Pinpoint the cell where the given text exists, returning its (X, Y) midpoint coordinate. 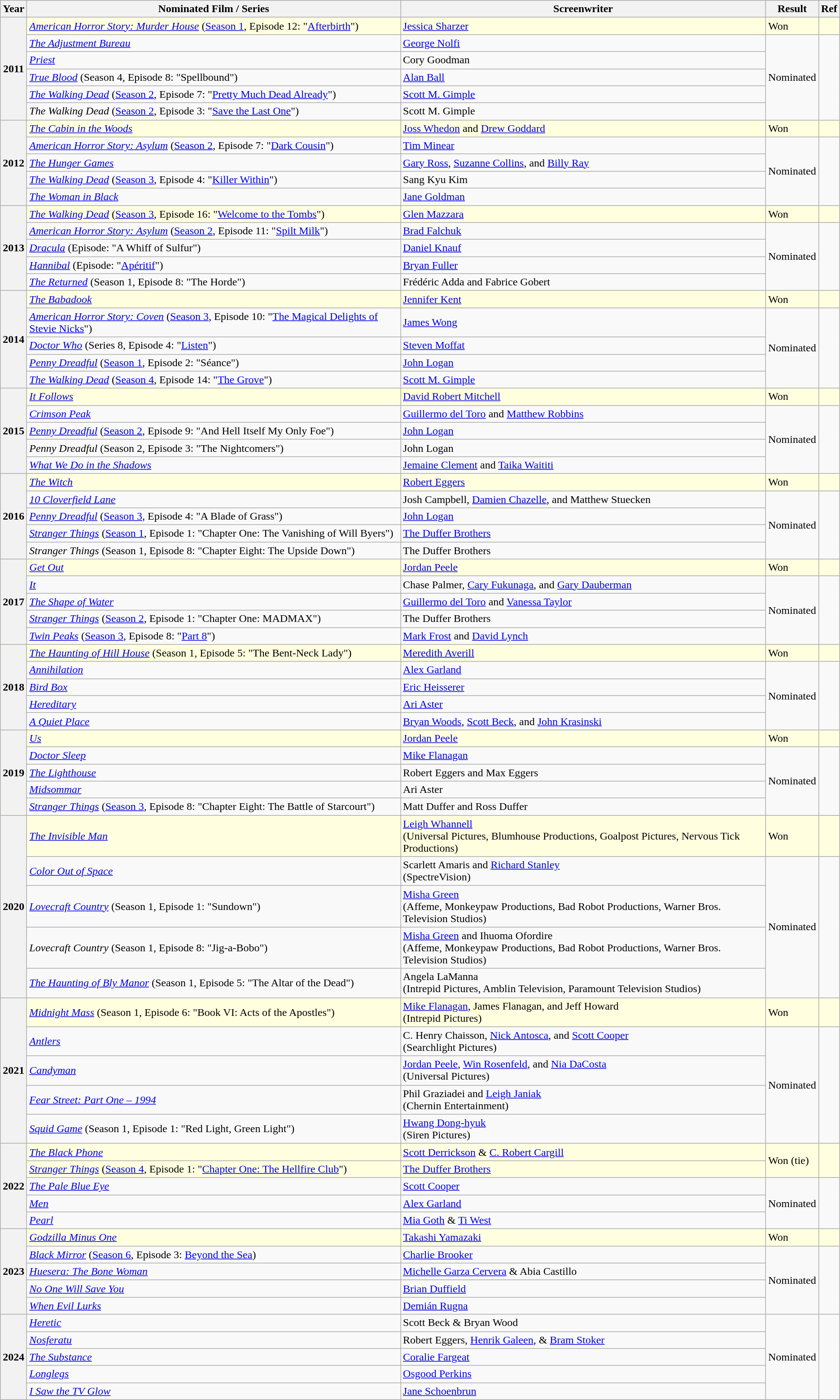
2013 (13, 248)
Brad Falchuk (583, 231)
Lovecraft Country (Season 1, Episode 1: "Sundown") (214, 906)
Meredith Averill (583, 653)
Black Mirror (Season 6, Episode 3: Beyond the Sea) (214, 1255)
Won (tie) (792, 1160)
The Walking Dead (Season 4, Episode 14: "The Grove") (214, 380)
The Pale Blue Eye (214, 1186)
I Saw the TV Glow (214, 1391)
2019 (13, 772)
C. Henry Chaisson, Nick Antosca, and Scott Cooper(Searchlight Pictures) (583, 1041)
Penny Dreadful (Season 3, Episode 4: "A Blade of Grass") (214, 516)
Jordan Peele, Win Rosenfeld, and Nia DaCosta(Universal Pictures) (583, 1071)
Penny Dreadful (Season 2, Episode 3: "The Nightcomers") (214, 448)
Phil Graziadei and Leigh Janiak(Chernin Entertainment) (583, 1099)
Scarlett Amaris and Richard Stanley(SpectreVision) (583, 871)
Squid Game (Season 1, Episode 1: "Red Light, Green Light") (214, 1129)
What We Do in the Shadows (214, 465)
Steven Moffat (583, 346)
The Witch (214, 482)
The Black Phone (214, 1152)
Doctor Sleep (214, 755)
Misha Green(Affeme, Monkeypaw Productions, Bad Robot Productions, Warner Bros. Television Studios) (583, 906)
Brian Duffield (583, 1289)
Tim Minear (583, 145)
The Adjustment Bureau (214, 43)
2018 (13, 687)
The Hunger Games (214, 162)
Lovecraft Country (Season 1, Episode 8: "Jig-a-Bobo") (214, 948)
Hwang Dong-hyuk(Siren Pictures) (583, 1129)
Daniel Knauf (583, 248)
Longlegs (214, 1374)
Nominated Film / Series (214, 9)
Fear Street: Part One – 1994 (214, 1099)
The Walking Dead (Season 2, Episode 3: "Save the Last One") (214, 111)
2014 (13, 339)
2011 (13, 69)
Us (214, 738)
Get Out (214, 568)
Screenwriter (583, 9)
Matt Duffer and Ross Duffer (583, 807)
Mike Flanagan, James Flanagan, and Jeff Howard(Intrepid Pictures) (583, 1012)
Twin Peaks (Season 3, Episode 8: "Part 8") (214, 636)
Mia Goth & Ti West (583, 1221)
Jessica Sharzer (583, 26)
Bird Box (214, 687)
2016 (13, 516)
The Walking Dead (Season 3, Episode 4: "Killer Within") (214, 179)
Candyman (214, 1071)
Mike Flanagan (583, 755)
When Evil Lurks (214, 1306)
Glen Mazzara (583, 214)
Sang Kyu Kim (583, 179)
Penny Dreadful (Season 2, Episode 9: "And Hell Itself My Only Foe") (214, 431)
Eric Heisserer (583, 687)
American Horror Story: Asylum (Season 2, Episode 7: "Dark Cousin") (214, 145)
The Babadook (214, 299)
Stranger Things (Season 1, Episode 8: "Chapter Eight: The Upside Down") (214, 551)
Osgood Perkins (583, 1374)
Pearl (214, 1221)
Michelle Garza Cervera & Abia Castillo (583, 1272)
Midsommar (214, 790)
Huesera: The Bone Woman (214, 1272)
Jemaine Clement and Taika Waititi (583, 465)
Hannibal (Episode: "Apéritif") (214, 265)
American Horror Story: Asylum (Season 2, Episode 11: "Spilt Milk") (214, 231)
Hereditary (214, 704)
Charlie Brooker (583, 1255)
Midnight Mass (Season 1, Episode 6: "Book VI: Acts of the Apostles") (214, 1012)
Stranger Things (Season 1, Episode 1: "Chapter One: The Vanishing of Will Byers") (214, 534)
2024 (13, 1357)
Scott Derrickson & C. Robert Cargill (583, 1152)
James Wong (583, 322)
Penny Dreadful (Season 1, Episode 2: "Séance") (214, 363)
A Quiet Place (214, 721)
Cory Goodman (583, 60)
The Walking Dead (Season 2, Episode 7: "Pretty Much Dead Already") (214, 94)
American Horror Story: Murder House (Season 1, Episode 12: "Afterbirth") (214, 26)
The Returned (Season 1, Episode 8: "The Horde") (214, 282)
The Walking Dead (Season 3, Episode 16: "Welcome to the Tombs") (214, 214)
10 Cloverfield Lane (214, 499)
Godzilla Minus One (214, 1238)
Scott Cooper (583, 1186)
Jane Schoenbrun (583, 1391)
Color Out of Space (214, 871)
2017 (13, 602)
Result (792, 9)
Frédéric Adda and Fabrice Gobert (583, 282)
2022 (13, 1186)
Stranger Things (Season 2, Episode 1: "Chapter One: MADMAX") (214, 619)
The Shape of Water (214, 602)
Gary Ross, Suzanne Collins, and Billy Ray (583, 162)
Robert Eggers (583, 482)
The Lighthouse (214, 772)
Jane Goldman (583, 197)
The Substance (214, 1357)
Nosferatu (214, 1340)
Stranger Things (Season 3, Episode 8: "Chapter Eight: The Battle of Starcourt") (214, 807)
Bryan Fuller (583, 265)
Stranger Things (Season 4, Episode 1: "Chapter One: The Hellfire Club") (214, 1169)
2021 (13, 1071)
Scott Beck & Bryan Wood (583, 1323)
Mark Frost and David Lynch (583, 636)
Guillermo del Toro and Matthew Robbins (583, 414)
Dracula (Episode: "A Whiff of Sulfur") (214, 248)
The Haunting of Bly Manor (Season 1, Episode 5: "The Altar of the Dead") (214, 983)
The Haunting of Hill House (Season 1, Episode 5: "The Bent-Neck Lady") (214, 653)
2012 (13, 162)
Priest (214, 60)
Annihilation (214, 670)
Josh Campbell, Damien Chazelle, and Matthew Stuecken (583, 499)
Ref (829, 9)
Alan Ball (583, 77)
Leigh Whannell(Universal Pictures, Blumhouse Productions, Goalpost Pictures, Nervous Tick Productions) (583, 836)
No One Will Save You (214, 1289)
Robert Eggers and Max Eggers (583, 772)
Jennifer Kent (583, 299)
David Robert Mitchell (583, 397)
Robert Eggers, Henrik Galeen, & Bram Stoker (583, 1340)
Guillermo del Toro and Vanessa Taylor (583, 602)
Doctor Who (Series 8, Episode 4: "Listen") (214, 346)
True Blood (Season 4, Episode 8: "Spellbound") (214, 77)
Year (13, 9)
It Follows (214, 397)
Angela LaManna(Intrepid Pictures, Amblin Television, Paramount Television Studios) (583, 983)
2015 (13, 431)
Heretic (214, 1323)
The Invisible Man (214, 836)
The Cabin in the Woods (214, 128)
Joss Whedon and Drew Goddard (583, 128)
Men (214, 1203)
Misha Green and Ihuoma Ofordire(Affeme, Monkeypaw Productions, Bad Robot Productions, Warner Bros. Television Studios) (583, 948)
Chase Palmer, Cary Fukunaga, and Gary Dauberman (583, 585)
Bryan Woods, Scott Beck, and John Krasinski (583, 721)
2020 (13, 906)
Coralie Fargeat (583, 1357)
Demián Rugna (583, 1306)
It (214, 585)
Crimson Peak (214, 414)
Takashi Yamazaki (583, 1238)
George Nolfi (583, 43)
American Horror Story: Coven (Season 3, Episode 10: "The Magical Delights of Stevie Nicks") (214, 322)
2023 (13, 1272)
Antlers (214, 1041)
The Woman in Black (214, 197)
